For the text-containing cell, return its midpoint in (x, y) coordinate format. 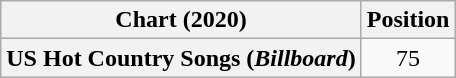
75 (408, 58)
Position (408, 20)
US Hot Country Songs (Billboard) (181, 58)
Chart (2020) (181, 20)
